Extract the (X, Y) coordinate from the center of the cell holding the provided text.  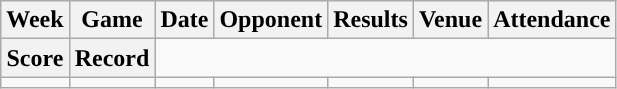
Results (371, 20)
Attendance (552, 20)
Score (35, 58)
Venue (450, 20)
Week (35, 20)
Opponent (271, 20)
Date (184, 20)
Game (112, 20)
Record (112, 58)
